Return the (X, Y) coordinate for the center point of the cell that contains the specified text.  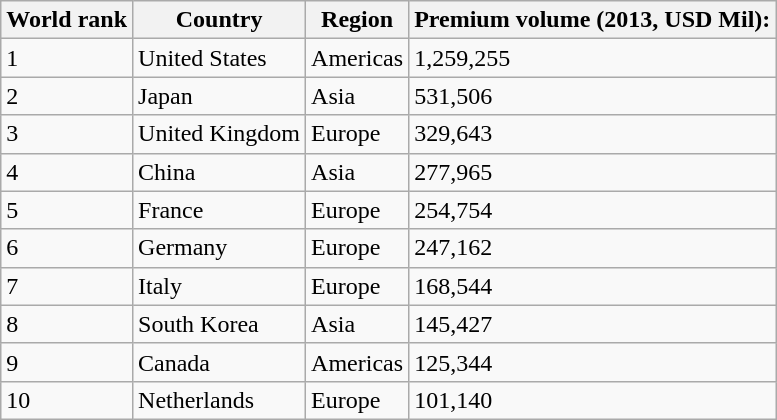
China (220, 172)
125,344 (592, 362)
1,259,255 (592, 58)
South Korea (220, 324)
1 (67, 58)
Canada (220, 362)
Germany (220, 248)
277,965 (592, 172)
329,643 (592, 134)
254,754 (592, 210)
Country (220, 20)
Premium volume (2013, USD Mil): (592, 20)
France (220, 210)
Netherlands (220, 400)
247,162 (592, 248)
6 (67, 248)
Italy (220, 286)
101,140 (592, 400)
8 (67, 324)
10 (67, 400)
Japan (220, 96)
5 (67, 210)
United States (220, 58)
World rank (67, 20)
4 (67, 172)
145,427 (592, 324)
United Kingdom (220, 134)
3 (67, 134)
Region (358, 20)
7 (67, 286)
531,506 (592, 96)
9 (67, 362)
2 (67, 96)
168,544 (592, 286)
